Find where the given text appears and provide that cell's center as [X, Y] coordinate. 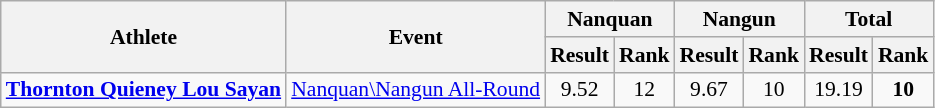
9.52 [580, 90]
Event [416, 36]
Nangun [740, 19]
12 [644, 90]
19.19 [838, 90]
Thornton Quieney Lou Sayan [144, 90]
Nanquan [610, 19]
Athlete [144, 36]
Nanquan\Nangun All-Round [416, 90]
9.67 [710, 90]
Total [868, 19]
